Extract the [x, y] coordinate from the center of the cell holding the provided text.  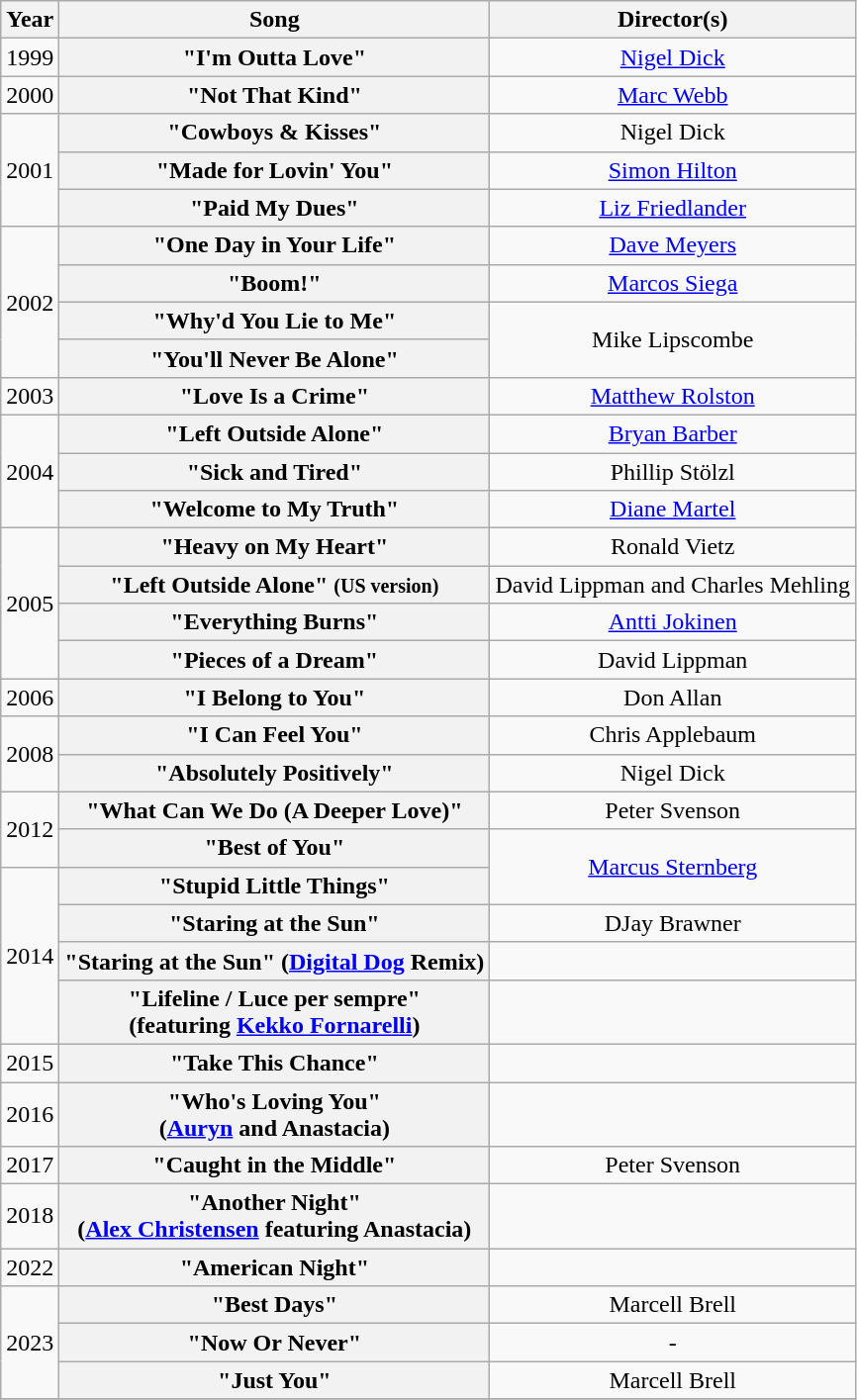
"You'll Never Be Alone" [275, 358]
2002 [30, 302]
Antti Jokinen [673, 622]
"I Can Feel You" [275, 735]
Bryan Barber [673, 433]
Liz Friedlander [673, 208]
"Made for Lovin' You" [275, 170]
Simon Hilton [673, 170]
"Who's Loving You"(Auryn and Anastacia) [275, 1114]
Don Allan [673, 698]
"Heavy on My Heart" [275, 547]
"Just You" [275, 1380]
"Boom!" [275, 283]
2003 [30, 396]
Marc Webb [673, 95]
David Lippman [673, 660]
1999 [30, 57]
Ronald Vietz [673, 547]
"Sick and Tired" [275, 472]
"Now Or Never" [275, 1343]
"What Can We Do (A Deeper Love)" [275, 810]
- [673, 1343]
2005 [30, 604]
"Another Night"(Alex Christensen featuring Anastacia) [275, 1217]
"Take This Chance" [275, 1063]
2014 [30, 956]
"Best of You" [275, 848]
2000 [30, 95]
2018 [30, 1217]
Year [30, 20]
"American Night" [275, 1267]
Director(s) [673, 20]
2023 [30, 1343]
2001 [30, 170]
"I Belong to You" [275, 698]
"One Day in Your Life" [275, 245]
"Welcome to My Truth" [275, 510]
2022 [30, 1267]
"Staring at the Sun" (Digital Dog Remix) [275, 961]
"Caught in the Middle" [275, 1166]
"I'm Outta Love" [275, 57]
"Not That Kind" [275, 95]
Dave Meyers [673, 245]
Diane Martel [673, 510]
"Best Days" [275, 1305]
Chris Applebaum [673, 735]
2012 [30, 829]
Phillip Stölzl [673, 472]
David Lippman and Charles Mehling [673, 585]
"Love Is a Crime" [275, 396]
DJay Brawner [673, 923]
2008 [30, 754]
"Absolutely Positively" [275, 773]
"Left Outside Alone" (US version) [275, 585]
"Pieces of a Dream" [275, 660]
2015 [30, 1063]
"Stupid Little Things" [275, 886]
Marcus Sternberg [673, 867]
"Left Outside Alone" [275, 433]
"Why'd You Lie to Me" [275, 321]
"Lifeline / Luce per sempre"(featuring Kekko Fornarelli) [275, 1011]
2006 [30, 698]
Song [275, 20]
2004 [30, 471]
2016 [30, 1114]
"Paid My Dues" [275, 208]
Mike Lipscombe [673, 339]
Matthew Rolston [673, 396]
"Everything Burns" [275, 622]
Marcos Siega [673, 283]
"Staring at the Sun" [275, 923]
"Cowboys & Kisses" [275, 133]
2017 [30, 1166]
